Identify which cell holds the provided text, then report its (X, Y) central coordinate. 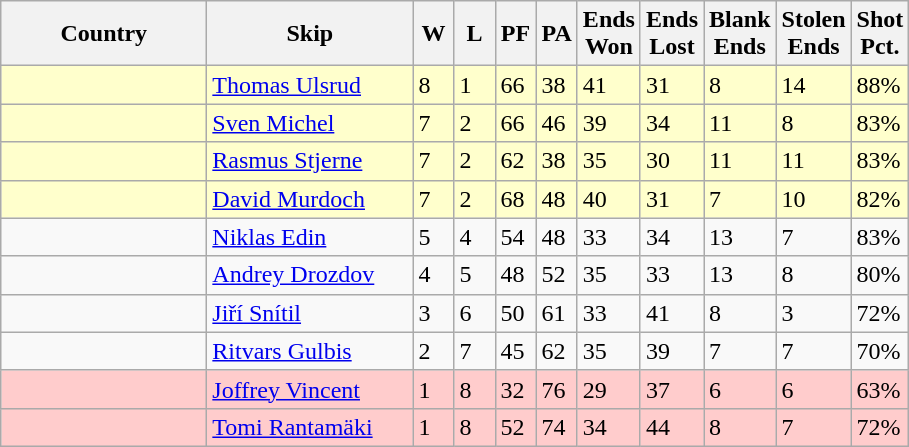
44 (672, 427)
45 (516, 351)
W (434, 34)
40 (608, 199)
Tomi Rantamäki (310, 427)
Joffrey Vincent (310, 389)
PF (516, 34)
Rasmus Stjerne (310, 161)
Ends Won (608, 34)
10 (814, 199)
80% (880, 275)
Thomas Ulsrud (310, 85)
29 (608, 389)
32 (516, 389)
37 (672, 389)
54 (516, 237)
Andrey Drozdov (310, 275)
61 (556, 313)
Skip (310, 34)
50 (516, 313)
Stolen Ends (814, 34)
76 (556, 389)
46 (556, 123)
14 (814, 85)
74 (556, 427)
Blank Ends (740, 34)
Country (104, 34)
82% (880, 199)
Niklas Edin (310, 237)
Sven Michel (310, 123)
88% (880, 85)
63% (880, 389)
PA (556, 34)
Jiří Snítil (310, 313)
L (474, 34)
70% (880, 351)
Ends Lost (672, 34)
David Murdoch (310, 199)
Ritvars Gulbis (310, 351)
30 (672, 161)
68 (516, 199)
Shot Pct. (880, 34)
